Search for the cell housing the specified text and yield its [X, Y] center coordinate. 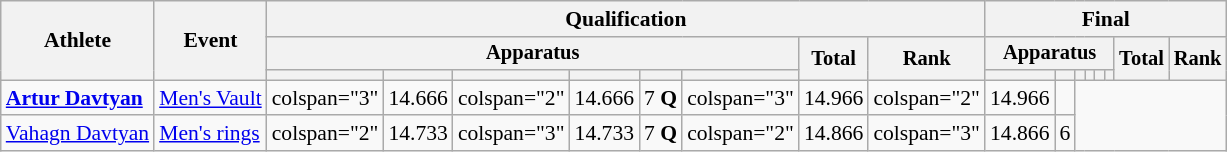
Vahagn Davtyan [78, 134]
Event [210, 40]
Athlete [78, 40]
6 [1064, 134]
Qualification [626, 19]
Men's rings [210, 134]
Artur Davtyan [78, 98]
Men's Vault [210, 98]
Final [1106, 19]
